Find where the given text appears and provide that cell's center as (x, y) coordinate. 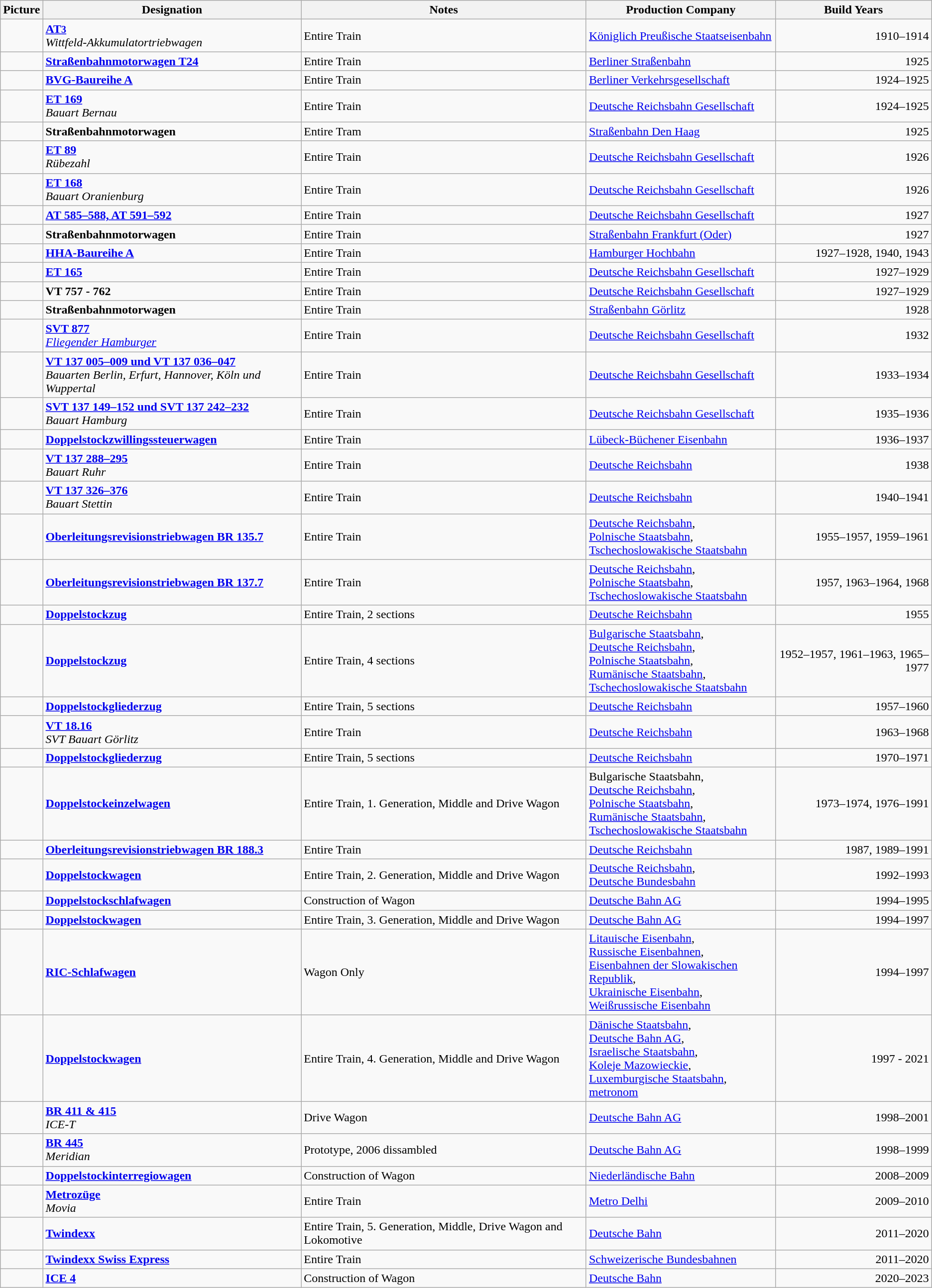
RIC-Schlafwagen (172, 972)
Build Years (853, 10)
VT 137 288–295Bauart Ruhr (172, 465)
Entire Train, 2 sections (444, 615)
1994–1995 (853, 901)
BR 411 & 415ICE-T (172, 1118)
BR 445Meridian (172, 1150)
Entire Train, 1. Generation, Middle and Drive Wagon (444, 803)
MetrozügeMovia (172, 1201)
Straßenbahn Den Haag (681, 131)
Doppelstockzwillingssteuerwagen (172, 439)
Straßenbahn Frankfurt (Oder) (681, 234)
Entire Train, 4. Generation, Middle and Drive Wagon (444, 1058)
Entire Train, 2. Generation, Middle and Drive Wagon (444, 875)
1973–1974, 1976–1991 (853, 803)
1963–1968 (853, 732)
Hamburger Hochbahn (681, 253)
2009–2010 (853, 1201)
1992–1993 (853, 875)
ICE 4 (172, 1278)
AT3Wittfeld-Akkumulatortriebwagen (172, 36)
Notes (444, 10)
SVT 137 149–152 und SVT 137 242–232Bauart Hamburg (172, 414)
Berliner Straßenbahn (681, 61)
ET 165 (172, 272)
Doppelstockinterregiowagen (172, 1176)
Oberleitungsrevisionstriebwagen BR 135.7 (172, 537)
1957–1960 (853, 706)
Entire Tram (444, 131)
VT 18.16SVT Bauart Görlitz (172, 732)
Straßenbahn Görlitz (681, 310)
Production Company (681, 10)
1970–1971 (853, 757)
Picture (22, 10)
Deutsche Reichsbahn,Deutsche Bundesbahn (681, 875)
1933–1934 (853, 375)
1936–1937 (853, 439)
Entire Train, 4 sections (444, 660)
1928 (853, 310)
Designation (172, 10)
Twindexx (172, 1233)
1987, 1989–1991 (853, 850)
1938 (853, 465)
1940–1941 (853, 498)
1957, 1963–1964, 1968 (853, 582)
Niederländische Bahn (681, 1176)
2020–2023 (853, 1278)
Schweizerische Bundesbahnen (681, 1259)
1955–1957, 1959–1961 (853, 537)
SVT 877Fliegender Hamburger (172, 335)
Litauische Eisenbahn,Russische Eisenbahnen,Eisenbahnen der Slowakischen Republik,Ukrainische Eisenbahn,Weißrussische Eisenbahn (681, 972)
Straßenbahnmotorwagen T24 (172, 61)
Berliner Verkehrsgesellschaft (681, 80)
Doppelstockschlafwagen (172, 901)
Twindexx Swiss Express (172, 1259)
Entire Train, 5. Generation, Middle, Drive Wagon and Lokomotive (444, 1233)
Entire Train, 3. Generation, Middle and Drive Wagon (444, 920)
ET 89Rübezahl (172, 157)
2008–2009 (853, 1176)
ET 169Bauart Bernau (172, 106)
Drive Wagon (444, 1118)
1952–1957, 1961–1963, 1965–1977 (853, 660)
Königlich Preußische Staatseisenbahn (681, 36)
Lübeck-Büchener Eisenbahn (681, 439)
HHA-Baureihe A (172, 253)
AT 585–588, AT 591–592 (172, 215)
BVG-Baureihe A (172, 80)
1932 (853, 335)
Metro Delhi (681, 1201)
1998–1999 (853, 1150)
1927–1928, 1940, 1943 (853, 253)
1955 (853, 615)
Oberleitungsrevisionstriebwagen BR 137.7 (172, 582)
VT 137 326–376Bauart Stettin (172, 498)
Prototype, 2006 dissambled (444, 1150)
1935–1936 (853, 414)
Wagon Only (444, 972)
1998–2001 (853, 1118)
Doppelstockeinzelwagen (172, 803)
Dänische Staatsbahn,Deutsche Bahn AG,Israelische Staatsbahn,Koleje Mazowieckie,Luxemburgische Staatsbahn,metronom (681, 1058)
ET 168Bauart Oranienburg (172, 189)
VT 137 005–009 und VT 137 036–047Bauarten Berlin, Erfurt, Hannover, Köln und Wuppertal (172, 375)
VT 757 - 762 (172, 291)
Oberleitungsrevisionstriebwagen BR 188.3 (172, 850)
1997 - 2021 (853, 1058)
1910–1914 (853, 36)
